Scan for the cell matching the given text and deliver its [X, Y] coordinate at center. 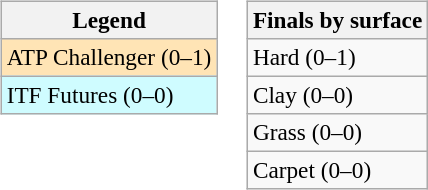
Hard (0–1) [337, 57]
Clay (0–0) [337, 95]
Grass (0–0) [337, 133]
Legend [108, 20]
Finals by surface [337, 20]
Carpet (0–0) [337, 171]
ITF Futures (0–0) [108, 95]
ATP Challenger (0–1) [108, 57]
